Capture the cell that displays the provided text and extract its (X, Y) central coordinate. 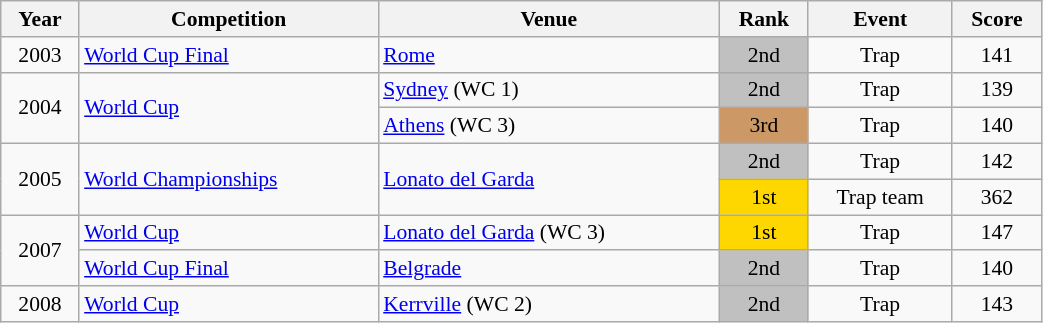
Kerrville (WC 2) (548, 304)
3rd (764, 126)
Score (997, 19)
Competition (228, 19)
Sydney (WC 1) (548, 90)
141 (997, 55)
World Championships (228, 180)
139 (997, 90)
Belgrade (548, 269)
Lonato del Garda (WC 3) (548, 233)
Lonato del Garda (548, 180)
Rank (764, 19)
2008 (40, 304)
Venue (548, 19)
2007 (40, 250)
Trap team (880, 197)
143 (997, 304)
147 (997, 233)
142 (997, 162)
Event (880, 19)
362 (997, 197)
Rome (548, 55)
2004 (40, 108)
Year (40, 19)
Athens (WC 3) (548, 126)
2003 (40, 55)
2005 (40, 180)
